Locate the cell with the specified text and output its (x, y) center coordinate. 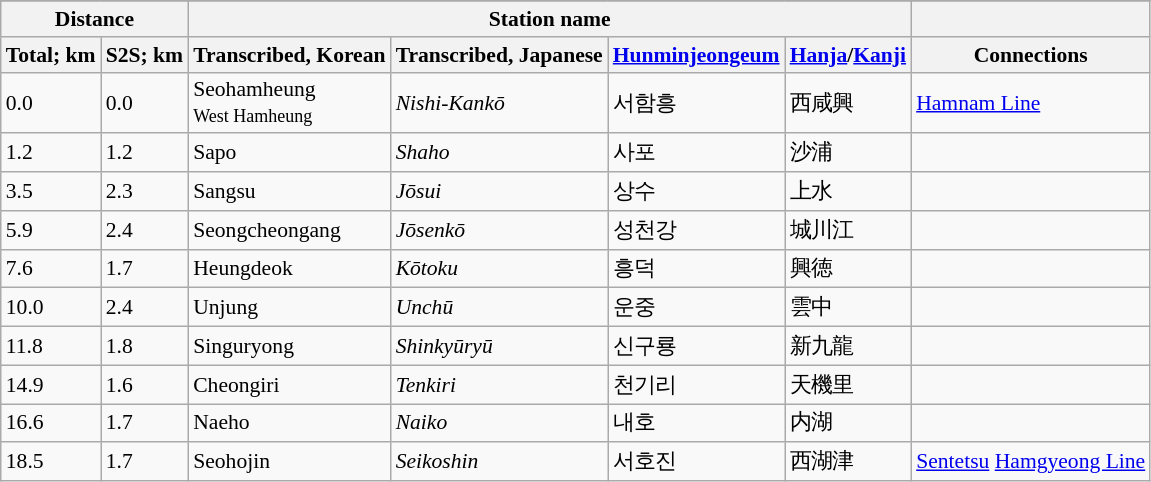
上水 (848, 192)
Sapo (289, 154)
Jōsui (500, 192)
흥덕 (696, 268)
천기리 (696, 384)
Naeho (289, 424)
Tenkiri (500, 384)
Distance (94, 19)
沙浦 (848, 154)
SeohamheungWest Hamheung (289, 102)
Station name (550, 19)
18.5 (51, 462)
Shinkyūryū (500, 346)
雲中 (848, 308)
Seongcheongang (289, 230)
西咸興 (848, 102)
Total; km (51, 55)
城川江 (848, 230)
서함흥 (696, 102)
10.0 (51, 308)
Transcribed, Korean (289, 55)
11.8 (51, 346)
西湖津 (848, 462)
Unjung (289, 308)
3.5 (51, 192)
Jōsenkō (500, 230)
Heungdeok (289, 268)
14.9 (51, 384)
Hunminjeongeum (696, 55)
Seohojin (289, 462)
Kōtoku (500, 268)
Transcribed, Japanese (500, 55)
Connections (1030, 55)
Sangsu (289, 192)
Sentetsu Hamgyeong Line (1030, 462)
内湖 (848, 424)
新九龍 (848, 346)
2.3 (145, 192)
7.6 (51, 268)
16.6 (51, 424)
天機里 (848, 384)
Unchū (500, 308)
Seikoshin (500, 462)
성천강 (696, 230)
1.8 (145, 346)
내호 (696, 424)
5.9 (51, 230)
Hamnam Line (1030, 102)
Singuryong (289, 346)
신구룡 (696, 346)
운중 (696, 308)
Shaho (500, 154)
사포 (696, 154)
Naiko (500, 424)
興徳 (848, 268)
S2S; km (145, 55)
Hanja/Kanji (848, 55)
상수 (696, 192)
Nishi-Kankō (500, 102)
서호진 (696, 462)
1.6 (145, 384)
Cheongiri (289, 384)
